Provide the [X, Y] coordinate of the cell's center where the given text is located.  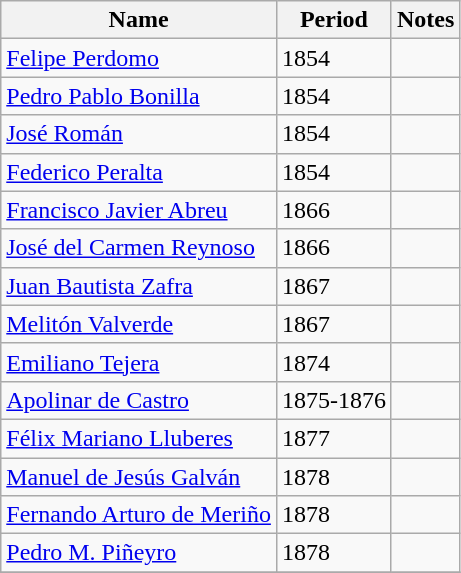
Pedro M. Piñeyro [139, 553]
Emiliano Tejera [139, 362]
Name [139, 20]
Felipe Perdomo [139, 58]
Apolinar de Castro [139, 400]
Federico Peralta [139, 172]
Pedro Pablo Bonilla [139, 96]
1877 [334, 438]
Period [334, 20]
1875-1876 [334, 400]
Melitón Valverde [139, 324]
José del Carmen Reynoso [139, 248]
Francisco Javier Abreu [139, 210]
Notes [425, 20]
Félix Mariano Lluberes [139, 438]
José Román [139, 134]
1874 [334, 362]
Fernando Arturo de Meriño [139, 515]
Manuel de Jesús Galván [139, 477]
Juan Bautista Zafra [139, 286]
